Identify which cell holds the provided text, then report its (X, Y) central coordinate. 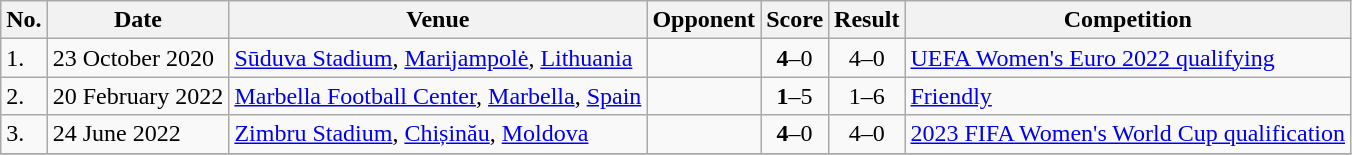
Zimbru Stadium, Chișinău, Moldova (438, 134)
23 October 2020 (138, 58)
Venue (438, 20)
Date (138, 20)
Marbella Football Center, Marbella, Spain (438, 96)
3. (24, 134)
1. (24, 58)
2. (24, 96)
Sūduva Stadium, Marijampolė, Lithuania (438, 58)
Competition (1128, 20)
Score (795, 20)
Opponent (704, 20)
1–5 (795, 96)
24 June 2022 (138, 134)
UEFA Women's Euro 2022 qualifying (1128, 58)
No. (24, 20)
Friendly (1128, 96)
20 February 2022 (138, 96)
Result (867, 20)
1–6 (867, 96)
2023 FIFA Women's World Cup qualification (1128, 134)
